Return (x, y) of the center of cell containing provided text 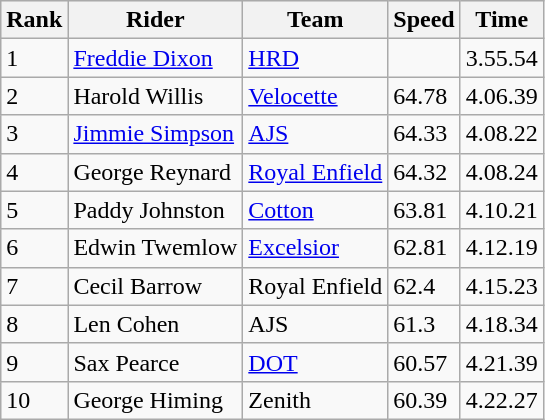
7 (34, 286)
4 (34, 172)
4.08.24 (502, 172)
64.33 (424, 134)
Zenith (316, 400)
2 (34, 96)
3.55.54 (502, 58)
HRD (316, 58)
George Reynard (156, 172)
4.15.23 (502, 286)
62.4 (424, 286)
4.06.39 (502, 96)
Cecil Barrow (156, 286)
Team (316, 20)
DOT (316, 362)
George Himing (156, 400)
4.12.19 (502, 248)
4.18.34 (502, 324)
10 (34, 400)
4.08.22 (502, 134)
Rank (34, 20)
3 (34, 134)
Velocette (316, 96)
8 (34, 324)
60.39 (424, 400)
Rider (156, 20)
Edwin Twemlow (156, 248)
Harold Willis (156, 96)
9 (34, 362)
Jimmie Simpson (156, 134)
63.81 (424, 210)
1 (34, 58)
Speed (424, 20)
Sax Pearce (156, 362)
Time (502, 20)
6 (34, 248)
4.10.21 (502, 210)
62.81 (424, 248)
61.3 (424, 324)
60.57 (424, 362)
Excelsior (316, 248)
Cotton (316, 210)
Paddy Johnston (156, 210)
Len Cohen (156, 324)
64.78 (424, 96)
5 (34, 210)
4.21.39 (502, 362)
4.22.27 (502, 400)
64.32 (424, 172)
Freddie Dixon (156, 58)
